Find where the given text appears and provide that cell's center as (X, Y) coordinate. 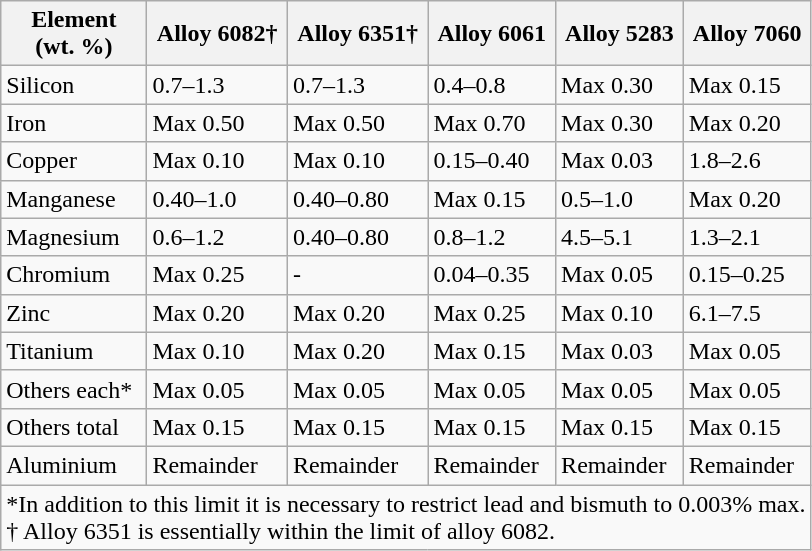
Zinc (74, 313)
- (358, 275)
Iron (74, 123)
0.15–0.25 (747, 275)
0.15–0.40 (492, 161)
Element(wt. %) (74, 34)
Manganese (74, 199)
1.3–2.1 (747, 237)
Others total (74, 427)
*In addition to this limit it is necessary to restrict lead and bismuth to 0.003% max. † Alloy 6351 is essentially within the limit of alloy 6082. (406, 516)
Others each* (74, 389)
0.5–1.0 (620, 199)
4.5–5.1 (620, 237)
0.6–1.2 (218, 237)
Silicon (74, 85)
Alloy 6061 (492, 34)
0.40–1.0 (218, 199)
Alloy 5283 (620, 34)
6.1–7.5 (747, 313)
Alloy 6351† (358, 34)
Magnesium (74, 237)
Max 0.70 (492, 123)
Chromium (74, 275)
0.8–1.2 (492, 237)
Copper (74, 161)
Aluminium (74, 465)
0.04–0.35 (492, 275)
Titanium (74, 351)
0.4–0.8 (492, 85)
Alloy 6082† (218, 34)
1.8–2.6 (747, 161)
Alloy 7060 (747, 34)
